Output the (x, y) coordinate of the center of the cell containing the given text.  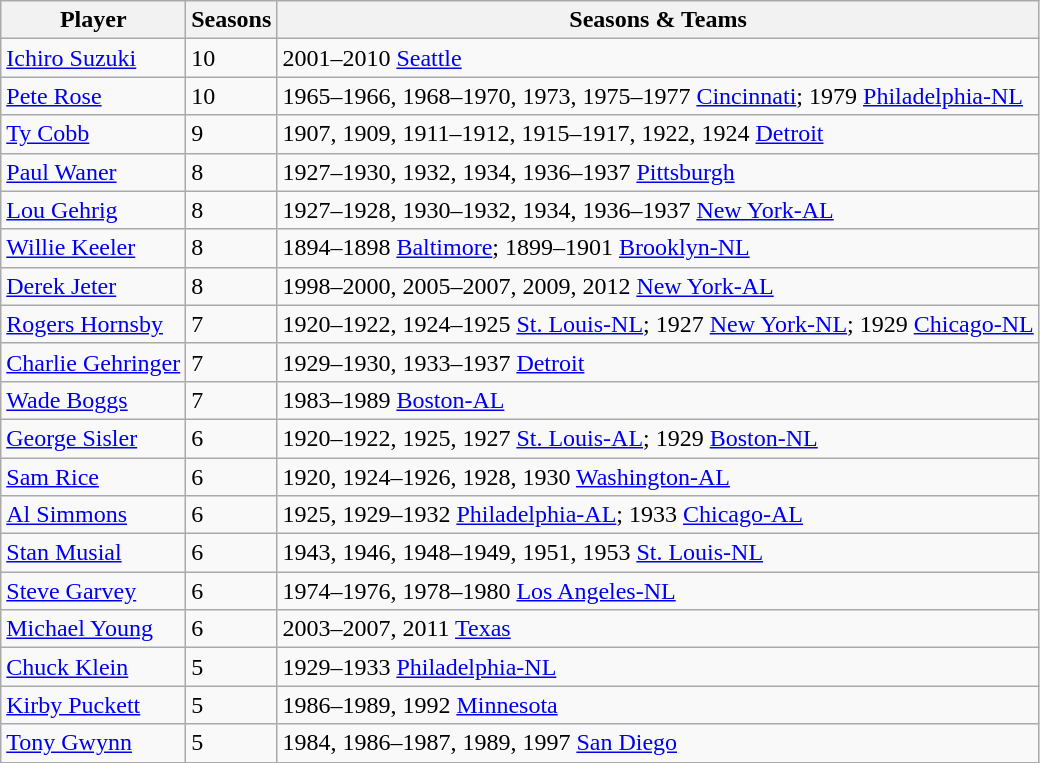
Player (94, 20)
Michael Young (94, 629)
Al Simmons (94, 515)
Sam Rice (94, 477)
Seasons (232, 20)
1920–1922, 1925, 1927 St. Louis-AL; 1929 Boston-NL (658, 438)
Tony Gwynn (94, 743)
1927–1928, 1930–1932, 1934, 1936–1937 New York-AL (658, 210)
Rogers Hornsby (94, 324)
1894–1898 Baltimore; 1899–1901 Brooklyn-NL (658, 248)
Ty Cobb (94, 134)
1983–1989 Boston-AL (658, 400)
1943, 1946, 1948–1949, 1951, 1953 St. Louis-NL (658, 553)
Wade Boggs (94, 400)
1920–1922, 1924–1925 St. Louis-NL; 1927 New York-NL; 1929 Chicago-NL (658, 324)
1974–1976, 1978–1980 Los Angeles-NL (658, 591)
Derek Jeter (94, 286)
Chuck Klein (94, 667)
George Sisler (94, 438)
1984, 1986–1987, 1989, 1997 San Diego (658, 743)
Steve Garvey (94, 591)
Pete Rose (94, 96)
1929–1933 Philadelphia-NL (658, 667)
1920, 1924–1926, 1928, 1930 Washington-AL (658, 477)
Stan Musial (94, 553)
2001–2010 Seattle (658, 58)
9 (232, 134)
Seasons & Teams (658, 20)
Kirby Puckett (94, 705)
2003–2007, 2011 Texas (658, 629)
1986–1989, 1992 Minnesota (658, 705)
Ichiro Suzuki (94, 58)
1927–1930, 1932, 1934, 1936–1937 Pittsburgh (658, 172)
Paul Waner (94, 172)
1907, 1909, 1911–1912, 1915–1917, 1922, 1924 Detroit (658, 134)
1929–1930, 1933–1937 Detroit (658, 362)
1925, 1929–1932 Philadelphia-AL; 1933 Chicago-AL (658, 515)
Lou Gehrig (94, 210)
1965–1966, 1968–1970, 1973, 1975–1977 Cincinnati; 1979 Philadelphia-NL (658, 96)
1998–2000, 2005–2007, 2009, 2012 New York-AL (658, 286)
Willie Keeler (94, 248)
Charlie Gehringer (94, 362)
